Locate the cell with the specified text and output its (x, y) center coordinate. 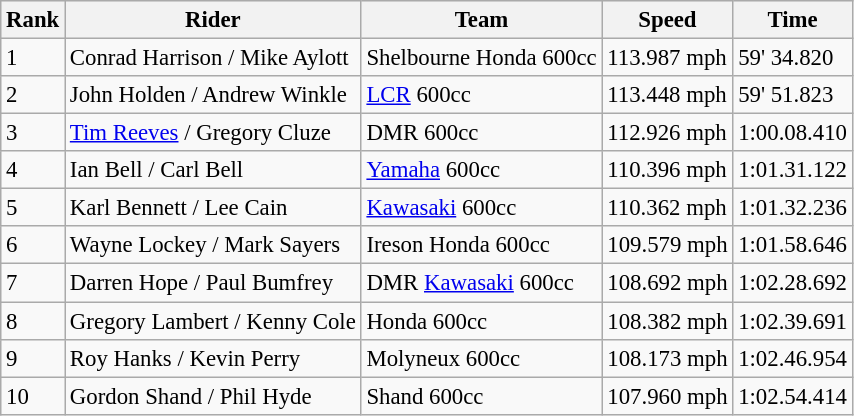
John Holden / Andrew Winkle (214, 95)
Kawasaki 600cc (482, 208)
Conrad Harrison / Mike Aylott (214, 58)
3 (33, 133)
110.396 mph (668, 170)
113.448 mph (668, 95)
1 (33, 58)
Speed (668, 20)
1:02.39.691 (792, 321)
9 (33, 358)
Team (482, 20)
Tim Reeves / Gregory Cluze (214, 133)
1:01.58.646 (792, 245)
59' 51.823 (792, 95)
Karl Bennett / Lee Cain (214, 208)
1:00.08.410 (792, 133)
5 (33, 208)
110.362 mph (668, 208)
DMR 600cc (482, 133)
108.692 mph (668, 283)
1:01.31.122 (792, 170)
108.173 mph (668, 358)
2 (33, 95)
1:02.28.692 (792, 283)
Gordon Shand / Phil Hyde (214, 396)
108.382 mph (668, 321)
8 (33, 321)
1:02.54.414 (792, 396)
Ian Bell / Carl Bell (214, 170)
Ireson Honda 600cc (482, 245)
Honda 600cc (482, 321)
7 (33, 283)
107.960 mph (668, 396)
LCR 600cc (482, 95)
59' 34.820 (792, 58)
Darren Hope / Paul Bumfrey (214, 283)
Rank (33, 20)
Molyneux 600cc (482, 358)
113.987 mph (668, 58)
10 (33, 396)
1:02.46.954 (792, 358)
Shand 600cc (482, 396)
DMR Kawasaki 600cc (482, 283)
109.579 mph (668, 245)
Shelbourne Honda 600cc (482, 58)
4 (33, 170)
112.926 mph (668, 133)
6 (33, 245)
Wayne Lockey / Mark Sayers (214, 245)
Gregory Lambert / Kenny Cole (214, 321)
Time (792, 20)
Rider (214, 20)
Roy Hanks / Kevin Perry (214, 358)
1:01.32.236 (792, 208)
Yamaha 600cc (482, 170)
